Scan for the cell matching the given text and deliver its [X, Y] coordinate at center. 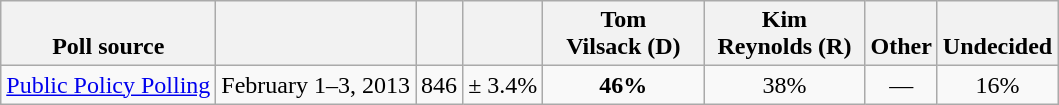
38% [784, 85]
846 [440, 85]
Other [901, 34]
February 1–3, 2013 [316, 85]
TomVilsack (D) [624, 34]
KimReynolds (R) [784, 34]
16% [997, 85]
± 3.4% [503, 85]
Poll source [108, 34]
46% [624, 85]
— [901, 85]
Undecided [997, 34]
Public Policy Polling [108, 85]
